Search for the cell housing the specified text and yield its (X, Y) center coordinate. 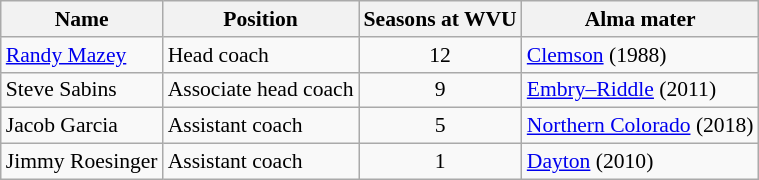
5 (440, 126)
Clemson (1988) (640, 55)
Steve Sabins (82, 90)
Alma mater (640, 19)
Dayton (2010) (640, 162)
Northern Colorado (2018) (640, 126)
Embry–Riddle (2011) (640, 90)
9 (440, 90)
Jacob Garcia (82, 126)
1 (440, 162)
Head coach (261, 55)
Seasons at WVU (440, 19)
Associate head coach (261, 90)
Position (261, 19)
Name (82, 19)
Randy Mazey (82, 55)
12 (440, 55)
Jimmy Roesinger (82, 162)
